Locate the cell with the specified text and output its [x, y] center coordinate. 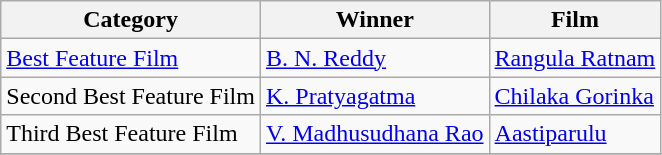
Third Best Feature Film [131, 134]
Film [575, 20]
Chilaka Gorinka [575, 96]
Winner [374, 20]
K. Pratyagatma [374, 96]
V. Madhusudhana Rao [374, 134]
Aastiparulu [575, 134]
Second Best Feature Film [131, 96]
Best Feature Film [131, 58]
Category [131, 20]
Rangula Ratnam [575, 58]
B. N. Reddy [374, 58]
